Locate the cell with the specified text and output its [X, Y] center coordinate. 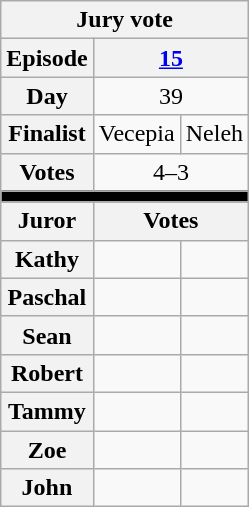
Zoe [47, 449]
John [47, 488]
Kathy [47, 259]
Paschal [47, 297]
Finalist [47, 134]
Tammy [47, 411]
4–3 [170, 172]
Episode [47, 58]
Sean [47, 335]
39 [170, 96]
Jury vote [125, 20]
Juror [47, 221]
15 [170, 58]
Vecepia [136, 134]
Robert [47, 373]
Day [47, 96]
Neleh [214, 134]
